From the cell containing the given text, extract its center point as [x, y] coordinate. 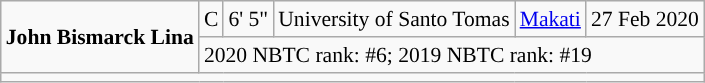
University of Santo Tomas [394, 19]
2020 NBTC rank: #6; 2019 NBTC rank: #19 [452, 55]
27 Feb 2020 [645, 19]
C [212, 19]
6' 5" [248, 19]
Makati [550, 19]
John Bismarck Lina [100, 36]
